Detect which cell encompasses the target text, then output its [X, Y] center coordinate. 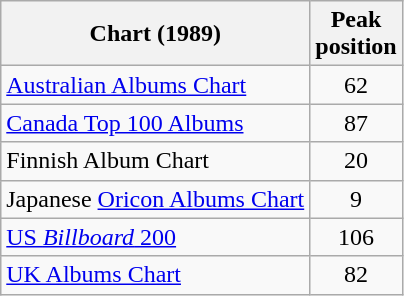
US Billboard 200 [156, 237]
UK Albums Chart [156, 275]
82 [356, 275]
Peakposition [356, 34]
Canada Top 100 Albums [156, 123]
9 [356, 199]
Australian Albums Chart [156, 85]
62 [356, 85]
Chart (1989) [156, 34]
Japanese Oricon Albums Chart [156, 199]
106 [356, 237]
Finnish Album Chart [156, 161]
87 [356, 123]
20 [356, 161]
